Locate the cell with the specified text and output its [x, y] center coordinate. 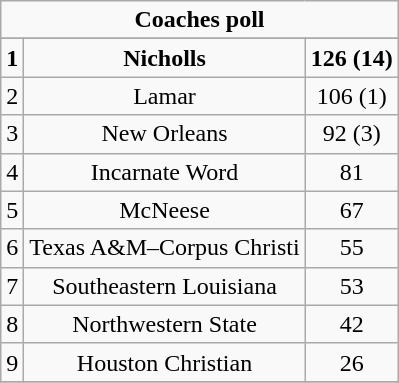
9 [12, 362]
4 [12, 172]
McNeese [164, 210]
126 (14) [352, 58]
Nicholls [164, 58]
5 [12, 210]
Coaches poll [200, 20]
6 [12, 248]
81 [352, 172]
1 [12, 58]
26 [352, 362]
7 [12, 286]
Texas A&M–Corpus Christi [164, 248]
8 [12, 324]
Southeastern Louisiana [164, 286]
New Orleans [164, 134]
53 [352, 286]
2 [12, 96]
Incarnate Word [164, 172]
3 [12, 134]
92 (3) [352, 134]
Houston Christian [164, 362]
Northwestern State [164, 324]
67 [352, 210]
106 (1) [352, 96]
42 [352, 324]
55 [352, 248]
Lamar [164, 96]
